For the text-containing cell, return its midpoint in [x, y] coordinate format. 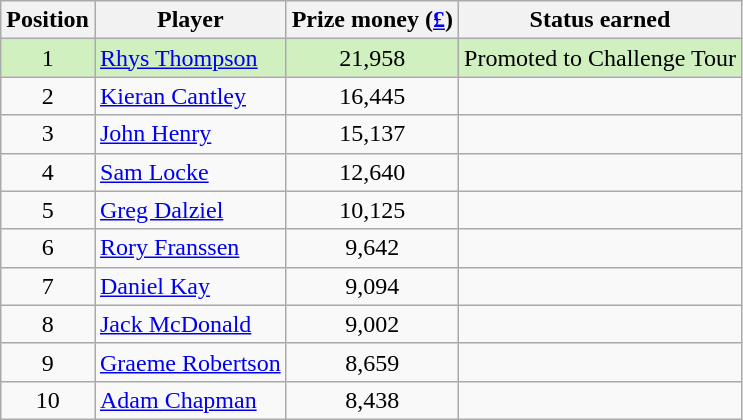
10,125 [372, 210]
Sam Locke [190, 172]
8,659 [372, 362]
16,445 [372, 96]
7 [48, 286]
Rory Franssen [190, 248]
Adam Chapman [190, 400]
4 [48, 172]
Daniel Kay [190, 286]
Prize money (£) [372, 20]
9 [48, 362]
9,642 [372, 248]
Player [190, 20]
12,640 [372, 172]
9,002 [372, 324]
9,094 [372, 286]
Rhys Thompson [190, 58]
Kieran Cantley [190, 96]
15,137 [372, 134]
21,958 [372, 58]
3 [48, 134]
1 [48, 58]
8,438 [372, 400]
10 [48, 400]
Graeme Robertson [190, 362]
John Henry [190, 134]
6 [48, 248]
Greg Dalziel [190, 210]
Position [48, 20]
Status earned [600, 20]
2 [48, 96]
8 [48, 324]
Jack McDonald [190, 324]
Promoted to Challenge Tour [600, 58]
5 [48, 210]
